Return (X, Y) of the center of cell containing provided text 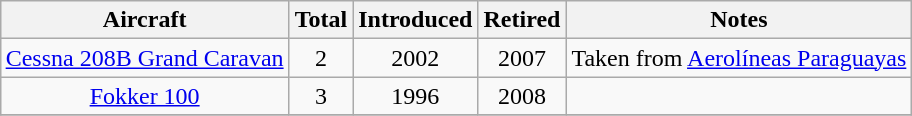
2 (321, 58)
Aircraft (144, 20)
1996 (416, 96)
Introduced (416, 20)
2007 (522, 58)
Notes (739, 20)
Fokker 100 (144, 96)
Retired (522, 20)
Total (321, 20)
Cessna 208B Grand Caravan (144, 58)
2008 (522, 96)
2002 (416, 58)
Taken from Aerolíneas Paraguayas (739, 58)
3 (321, 96)
